Return the (X, Y) coordinate for the center point of the cell that contains the specified text.  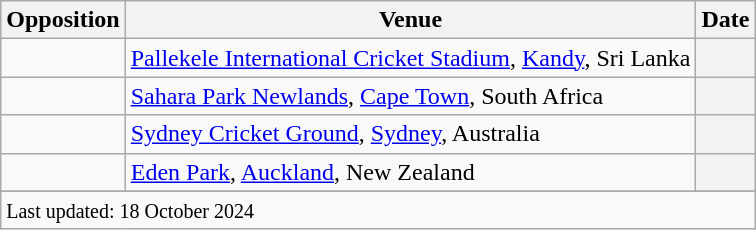
Last updated: 18 October 2024 (378, 210)
Venue (410, 20)
Eden Park, Auckland, New Zealand (410, 172)
Sydney Cricket Ground, Sydney, Australia (410, 134)
Opposition (63, 20)
Pallekele International Cricket Stadium, Kandy, Sri Lanka (410, 58)
Date (726, 20)
Sahara Park Newlands, Cape Town, South Africa (410, 96)
